Return the (x, y) coordinate for the center point of the cell that contains the specified text.  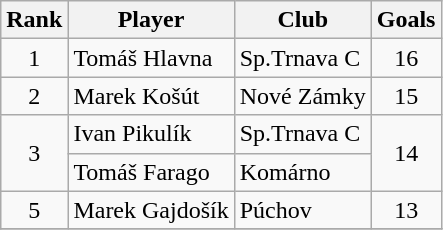
5 (34, 210)
15 (406, 96)
2 (34, 96)
Marek Gajdošík (151, 210)
Ivan Pikulík (151, 134)
Club (302, 20)
3 (34, 153)
Nové Zámky (302, 96)
Goals (406, 20)
Marek Košút (151, 96)
Tomáš Hlavna (151, 58)
Player (151, 20)
1 (34, 58)
13 (406, 210)
Púchov (302, 210)
Tomáš Farago (151, 172)
14 (406, 153)
Rank (34, 20)
Komárno (302, 172)
16 (406, 58)
